Capture the cell that displays the provided text and extract its (x, y) central coordinate. 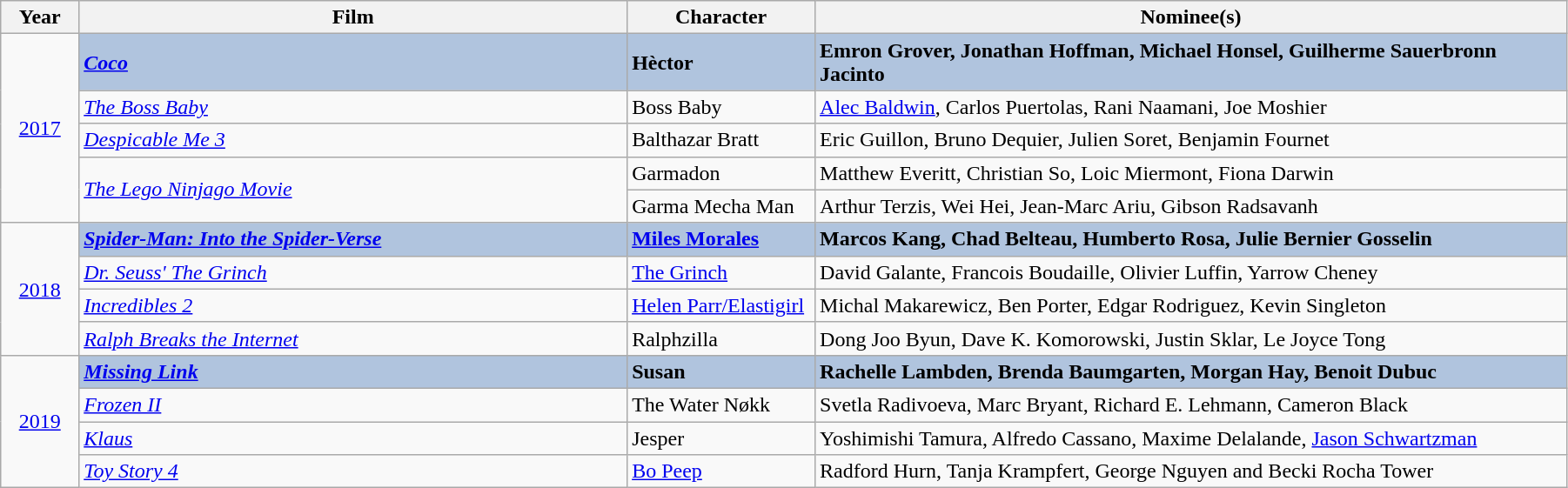
The Lego Ninjago Movie (353, 190)
2019 (40, 421)
Frozen II (353, 404)
Yoshimishi Tamura, Alfredo Cassano, Maxime Delalande, Jason Schwartzman (1191, 438)
Miles Morales (721, 239)
Radford Hurn, Tanja Krampfert, George Nguyen and Becki Rocha Tower (1191, 471)
Missing Link (353, 371)
Coco (353, 63)
Hèctor (721, 63)
Year (40, 17)
Dr. Seuss' The Grinch (353, 272)
Eric Guillon, Bruno Dequier, Julien Soret, Benjamin Fournet (1191, 140)
Boss Baby (721, 107)
Film (353, 17)
Balthazar Bratt (721, 140)
Klaus (353, 438)
Bo Peep (721, 471)
Susan (721, 371)
2017 (40, 129)
The Grinch (721, 272)
Svetla Radivoeva, Marc Bryant, Richard E. Lehmann, Cameron Black (1191, 404)
David Galante, Francois Boudaille, Olivier Luffin, Yarrow Cheney (1191, 272)
The Water Nøkk (721, 404)
Nominee(s) (1191, 17)
Rachelle Lambden, Brenda Baumgarten, Morgan Hay, Benoit Dubuc (1191, 371)
Michal Makarewicz, Ben Porter, Edgar Rodriguez, Kevin Singleton (1191, 305)
The Boss Baby (353, 107)
Spider-Man: Into the Spider-Verse (353, 239)
Jesper (721, 438)
Garmadon (721, 173)
Incredibles 2 (353, 305)
Dong Joo Byun, Dave K. Komorowski, Justin Sklar, Le Joyce Tong (1191, 338)
Garma Mecha Man (721, 206)
Matthew Everitt, Christian So, Loic Miermont, Fiona Darwin (1191, 173)
Emron Grover, Jonathan Hoffman, Michael Honsel, Guilherme Sauerbronn Jacinto (1191, 63)
Toy Story 4 (353, 471)
Character (721, 17)
Ralphzilla (721, 338)
Arthur Terzis, Wei Hei, Jean-Marc Ariu, Gibson Radsavanh (1191, 206)
Despicable Me 3 (353, 140)
Helen Parr/Elastigirl (721, 305)
2018 (40, 289)
Ralph Breaks the Internet (353, 338)
Marcos Kang, Chad Belteau, Humberto Rosa, Julie Bernier Gosselin (1191, 239)
Alec Baldwin, Carlos Puertolas, Rani Naamani, Joe Moshier (1191, 107)
